Output the [X, Y] coordinate of the center of the cell containing the given text.  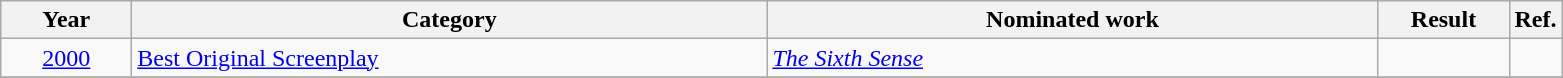
2000 [66, 58]
Category [450, 20]
Nominated work [1072, 20]
The Sixth Sense [1072, 58]
Result [1444, 20]
Ref. [1536, 20]
Best Original Screenplay [450, 58]
Year [66, 20]
